For the text-containing cell, return its midpoint in [X, Y] coordinate format. 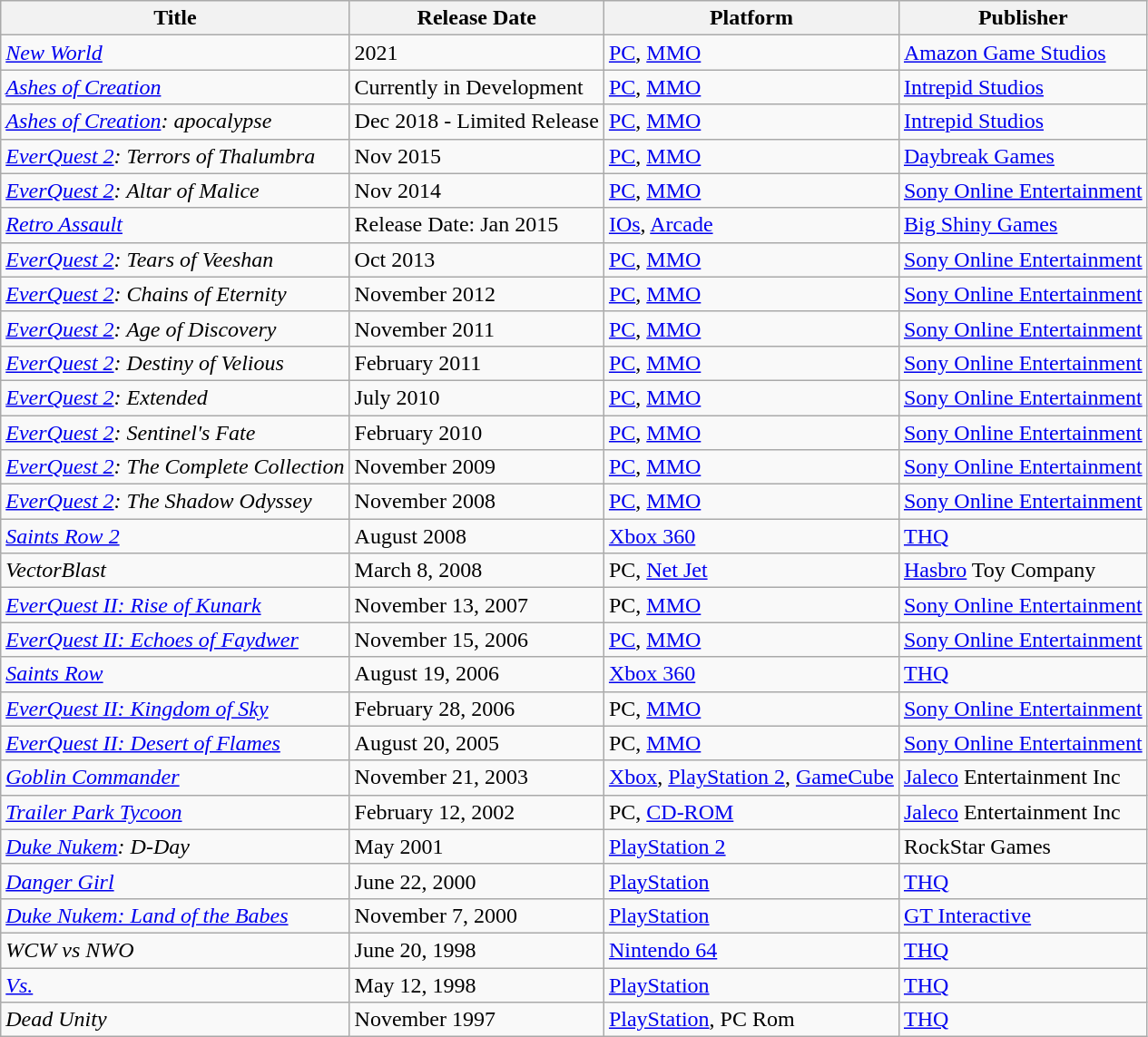
PlayStation 2 [751, 846]
Publisher [1023, 18]
July 2010 [476, 397]
November 13, 2007 [476, 605]
EverQuest 2: Chains of Eternity [175, 294]
Daybreak Games [1023, 156]
Saints Row 2 [175, 536]
November 7, 2000 [476, 915]
EverQuest II: Rise of Kunark [175, 605]
EverQuest 2: The Complete Collection [175, 467]
Oct 2013 [476, 259]
May 2001 [476, 846]
June 22, 2000 [476, 881]
Nov 2014 [476, 191]
November 2011 [476, 328]
Release Date: Jan 2015 [476, 225]
March 8, 2008 [476, 571]
GT Interactive [1023, 915]
Duke Nukem: D-Day [175, 846]
Big Shiny Games [1023, 225]
New World [175, 53]
EverQuest II: Kingdom of Sky [175, 709]
Hasbro Toy Company [1023, 571]
August 19, 2006 [476, 674]
November 15, 2006 [476, 640]
EverQuest 2: The Shadow Odyssey [175, 502]
November 2012 [476, 294]
PlayStation, PC Rom [751, 1020]
August 20, 2005 [476, 743]
VectorBlast [175, 571]
WCW vs NWO [175, 950]
Trailer Park Tycoon [175, 812]
PC, Net Jet [751, 571]
Dec 2018 - Limited Release [476, 122]
EverQuest II: Echoes of Faydwer [175, 640]
PC, CD-ROM [751, 812]
February 12, 2002 [476, 812]
Amazon Game Studios [1023, 53]
November 1997 [476, 1020]
2021 [476, 53]
February 28, 2006 [476, 709]
Title [175, 18]
Platform [751, 18]
February 2010 [476, 433]
EverQuest 2: Age of Discovery [175, 328]
Ashes of Creation [175, 87]
Danger Girl [175, 881]
February 2011 [476, 363]
Saints Row [175, 674]
IOs, Arcade [751, 225]
Retro Assault [175, 225]
EverQuest II: Desert of Flames [175, 743]
Vs. [175, 984]
EverQuest 2: Extended [175, 397]
June 20, 1998 [476, 950]
November 2008 [476, 502]
EverQuest 2: Destiny of Velious [175, 363]
Ashes of Creation: apocalypse [175, 122]
Dead Unity [175, 1020]
Goblin Commander [175, 778]
EverQuest 2: Tears of Veeshan [175, 259]
Duke Nukem: Land of the Babes [175, 915]
Nintendo 64 [751, 950]
RockStar Games [1023, 846]
Currently in Development [476, 87]
May 12, 1998 [476, 984]
Nov 2015 [476, 156]
Release Date [476, 18]
November 21, 2003 [476, 778]
EverQuest 2: Sentinel's Fate [175, 433]
EverQuest 2: Altar of Malice [175, 191]
November 2009 [476, 467]
EverQuest 2: Terrors of Thalumbra [175, 156]
Xbox, PlayStation 2, GameCube [751, 778]
August 2008 [476, 536]
